Capture the cell that displays the provided text and extract its (X, Y) central coordinate. 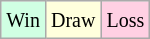
Loss (126, 20)
Draw (72, 20)
Win (24, 20)
